Output the [X, Y] coordinate of the center of the cell containing the given text.  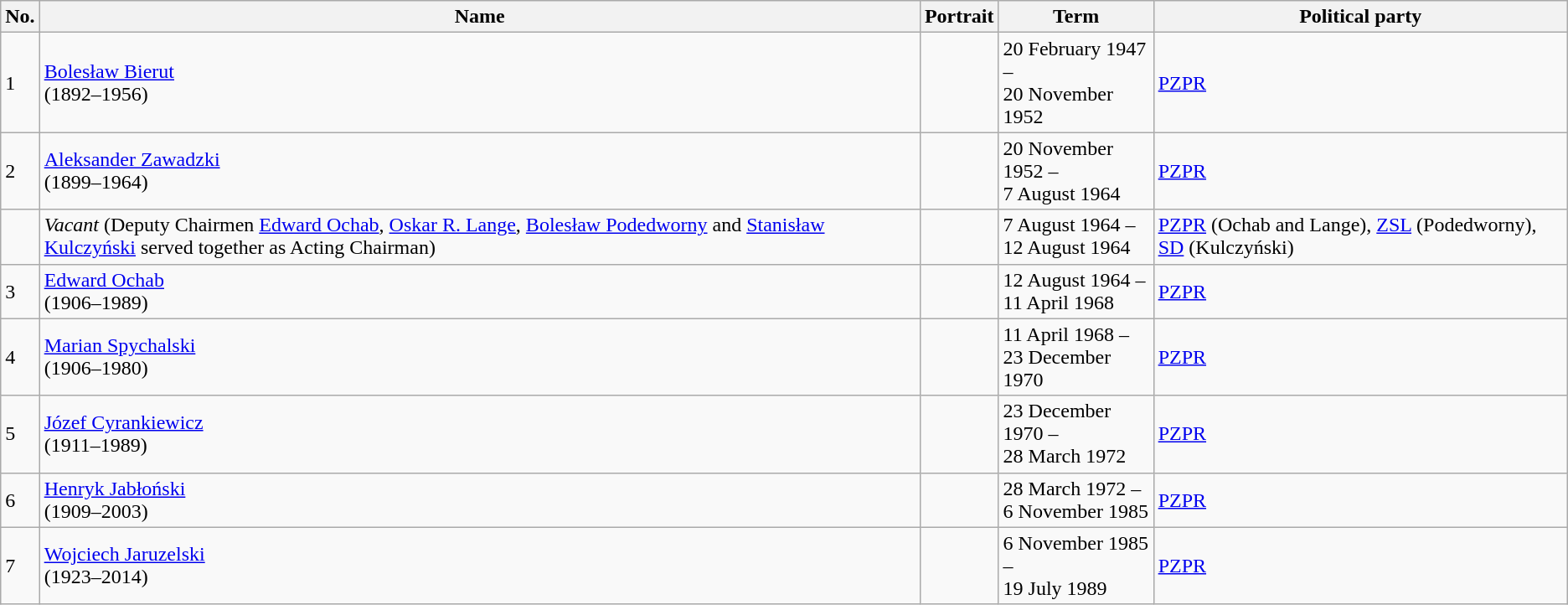
12 August 1964 – 11 April 1968 [1075, 292]
5 [20, 434]
Political party [1360, 17]
20 February 1947 – 20 November 1952 [1075, 82]
2 [20, 171]
Bolesław Bierut(1892–1956) [479, 82]
Portrait [959, 17]
Term [1075, 17]
4 [20, 357]
6 [20, 499]
7 August 1964 – 12 August 1964 [1075, 236]
Name [479, 17]
3 [20, 292]
6 November 1985 – 19 July 1989 [1075, 566]
Wojciech Jaruzelski(1923–2014) [479, 566]
7 [20, 566]
28 March 1972 – 6 November 1985 [1075, 499]
Edward Ochab(1906–1989) [479, 292]
23 December 1970 – 28 March 1972 [1075, 434]
Marian Spychalski(1906–1980) [479, 357]
Aleksander Zawadzki(1899–1964) [479, 171]
20 November 1952 – 7 August 1964 [1075, 171]
1 [20, 82]
Vacant (Deputy Chairmen Edward Ochab, Oskar R. Lange, Bolesław Podedworny and Stanisław Kulczyński served together as Acting Chairman) [479, 236]
Józef Cyrankiewicz(1911–1989) [479, 434]
No. [20, 17]
Henryk Jabłoński(1909–2003) [479, 499]
PZPR (Ochab and Lange), ZSL (Podedworny), SD (Kulczyński) [1360, 236]
11 April 1968 – 23 December 1970 [1075, 357]
